From the cell containing the given text, extract its center point as [x, y] coordinate. 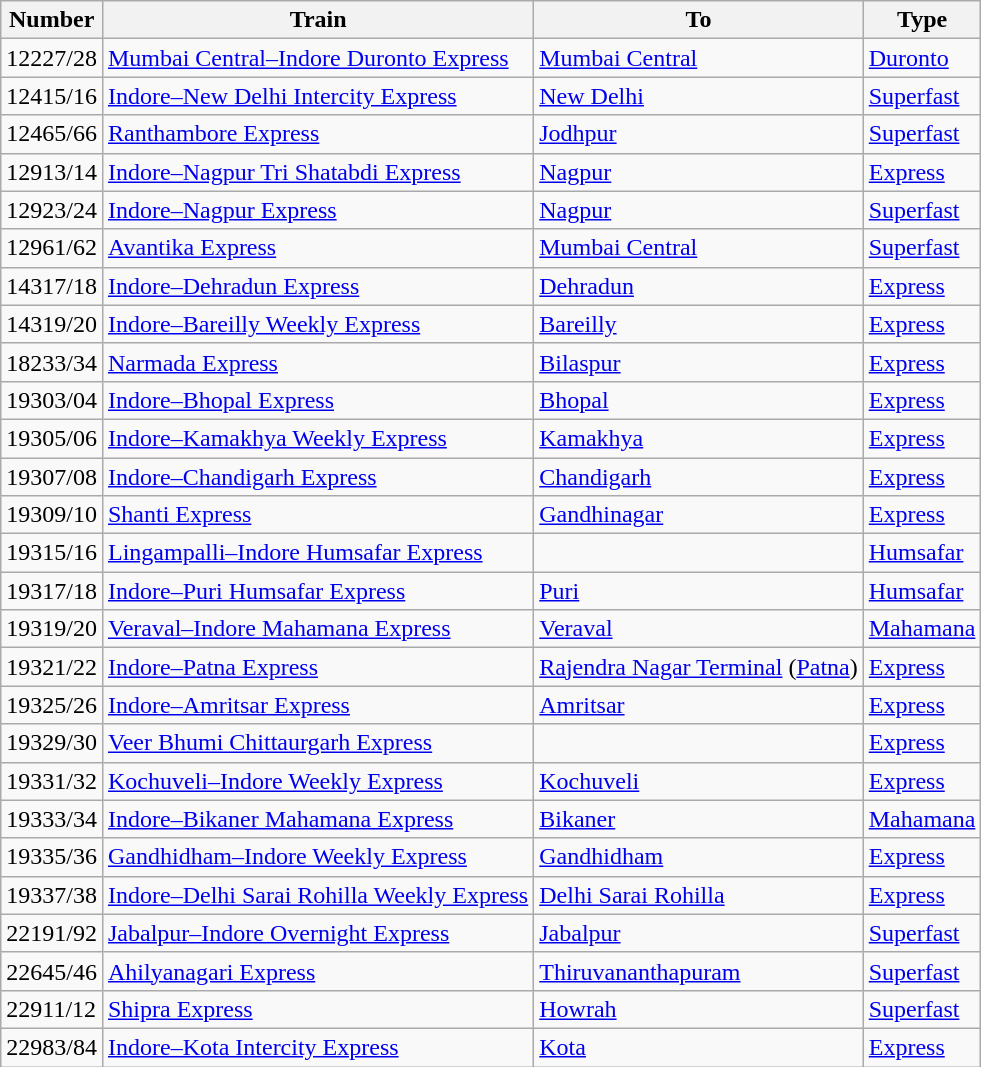
19325/26 [52, 705]
Indore–Patna Express [318, 667]
Howrah [698, 1009]
22645/46 [52, 971]
14319/20 [52, 324]
Indore–New Delhi Intercity Express [318, 96]
Veraval [698, 629]
22983/84 [52, 1047]
Bareilly [698, 324]
22191/92 [52, 933]
Kota [698, 1047]
19335/36 [52, 857]
Indore–Kota Intercity Express [318, 1047]
19321/22 [52, 667]
19315/16 [52, 553]
Lingampalli–Indore Humsafar Express [318, 553]
Avantika Express [318, 248]
Indore–Nagpur Tri Shatabdi Express [318, 172]
19331/32 [52, 781]
Chandigarh [698, 477]
Jodhpur [698, 134]
19319/20 [52, 629]
Type [922, 20]
Indore–Puri Humsafar Express [318, 591]
12923/24 [52, 210]
19305/06 [52, 438]
Gandhidham–Indore Weekly Express [318, 857]
Train [318, 20]
22911/12 [52, 1009]
Delhi Sarai Rohilla [698, 895]
Rajendra Nagar Terminal (Patna) [698, 667]
Puri [698, 591]
Mumbai Central–Indore Duronto Express [318, 58]
Indore–Bhopal Express [318, 400]
Dehradun [698, 286]
12961/62 [52, 248]
19307/08 [52, 477]
Narmada Express [318, 362]
Shanti Express [318, 515]
New Delhi [698, 96]
19317/18 [52, 591]
18233/34 [52, 362]
Gandhidham [698, 857]
Indore–Chandigarh Express [318, 477]
19333/34 [52, 819]
Indore–Kamakhya Weekly Express [318, 438]
19337/38 [52, 895]
Amritsar [698, 705]
Thiruvananthapuram [698, 971]
12913/14 [52, 172]
Kamakhya [698, 438]
Ranthambore Express [318, 134]
Bilaspur [698, 362]
Indore–Amritsar Express [318, 705]
Indore–Bikaner Mahamana Express [318, 819]
Bhopal [698, 400]
Veer Bhumi Chittaurgarh Express [318, 743]
Number [52, 20]
Indore–Dehradun Express [318, 286]
Indore–Delhi Sarai Rohilla Weekly Express [318, 895]
Kochuveli–Indore Weekly Express [318, 781]
Bikaner [698, 819]
Jabalpur [698, 933]
14317/18 [52, 286]
Duronto [922, 58]
Kochuveli [698, 781]
Veraval–Indore Mahamana Express [318, 629]
19309/10 [52, 515]
19329/30 [52, 743]
Gandhinagar [698, 515]
To [698, 20]
12465/66 [52, 134]
12415/16 [52, 96]
Indore–Bareilly Weekly Express [318, 324]
19303/04 [52, 400]
Jabalpur–Indore Overnight Express [318, 933]
Indore–Nagpur Express [318, 210]
Ahilyanagari Express [318, 971]
Shipra Express [318, 1009]
12227/28 [52, 58]
